For the text-containing cell, return its midpoint in (x, y) coordinate format. 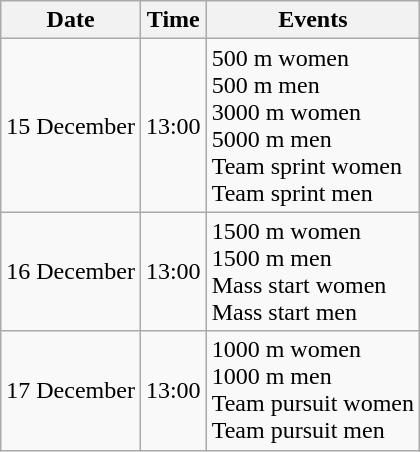
Events (312, 20)
500 m women500 m men3000 m women5000 m menTeam sprint womenTeam sprint men (312, 126)
1000 m women1000 m menTeam pursuit womenTeam pursuit men (312, 390)
17 December (71, 390)
15 December (71, 126)
Time (173, 20)
1500 m women1500 m menMass start womenMass start men (312, 272)
Date (71, 20)
16 December (71, 272)
